Capture the cell that displays the provided text and extract its [x, y] central coordinate. 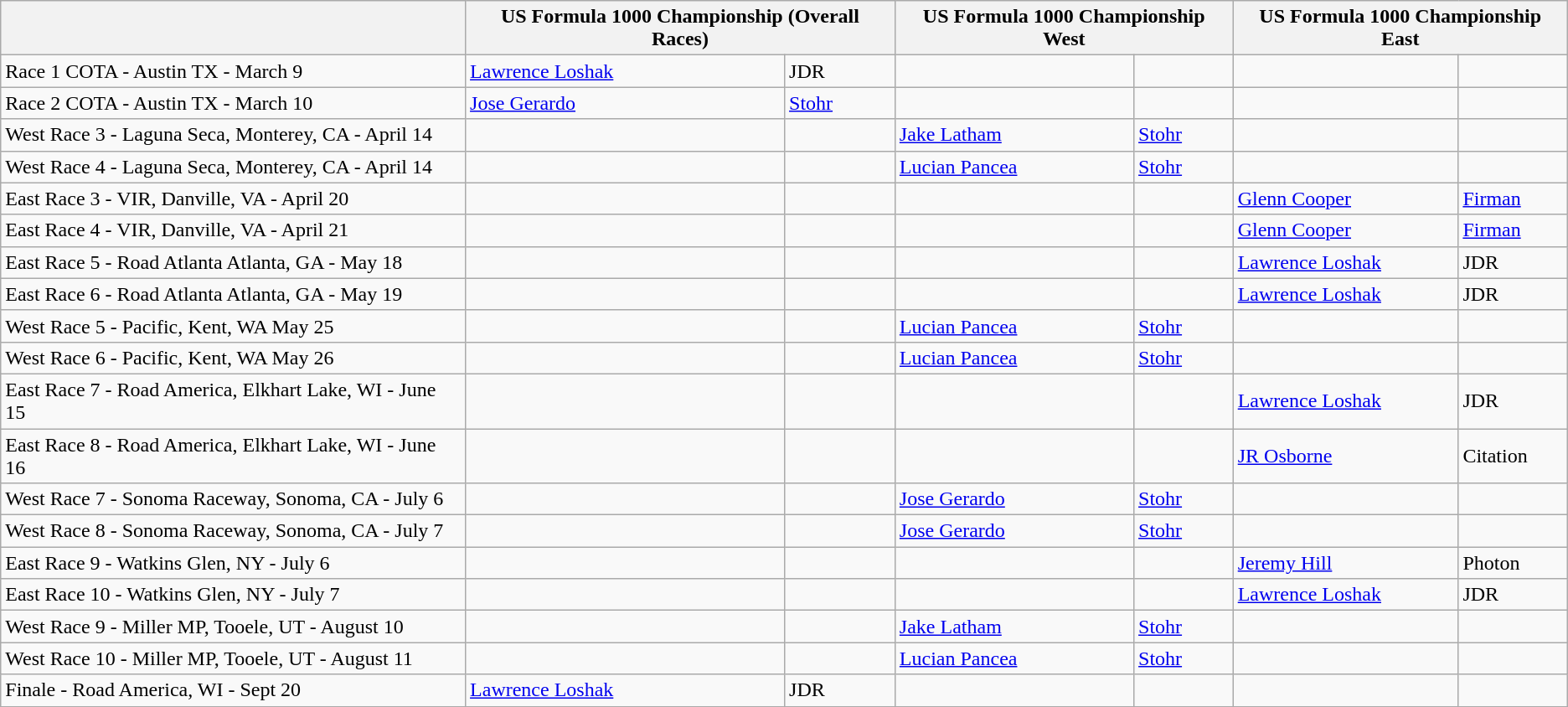
West Race 7 - Sonoma Raceway, Sonoma, CA - July 6 [233, 499]
West Race 4 - Laguna Seca, Monterey, CA - April 14 [233, 167]
Jeremy Hill [1345, 563]
US Formula 1000 Championship West [1064, 28]
Finale - Road America, WI - Sept 20 [233, 690]
Race 2 COTA - Austin TX - March 10 [233, 103]
West Race 10 - Miller MP, Tooele, UT - August 11 [233, 658]
East Race 10 - Watkins Glen, NY - July 7 [233, 595]
East Race 6 - Road Atlanta Atlanta, GA - May 19 [233, 294]
East Race 4 - VIR, Danville, VA - April 21 [233, 230]
JR Osborne [1345, 456]
East Race 3 - VIR, Danville, VA - April 20 [233, 199]
East Race 5 - Road Atlanta Atlanta, GA - May 18 [233, 262]
Citation [1513, 456]
US Formula 1000 Championship (Overall Races) [680, 28]
East Race 7 - Road America, Elkhart Lake, WI - June 15 [233, 400]
West Race 9 - Miller MP, Tooele, UT - August 10 [233, 627]
West Race 3 - Laguna Seca, Monterey, CA - April 14 [233, 135]
East Race 8 - Road America, Elkhart Lake, WI - June 16 [233, 456]
Photon [1513, 563]
West Race 8 - Sonoma Raceway, Sonoma, CA - July 7 [233, 531]
West Race 5 - Pacific, Kent, WA May 25 [233, 326]
US Formula 1000 Championship East [1400, 28]
East Race 9 - Watkins Glen, NY - July 6 [233, 563]
West Race 6 - Pacific, Kent, WA May 26 [233, 358]
Race 1 COTA - Austin TX - March 9 [233, 71]
